Output the [x, y] coordinate of the center of the cell containing the given text.  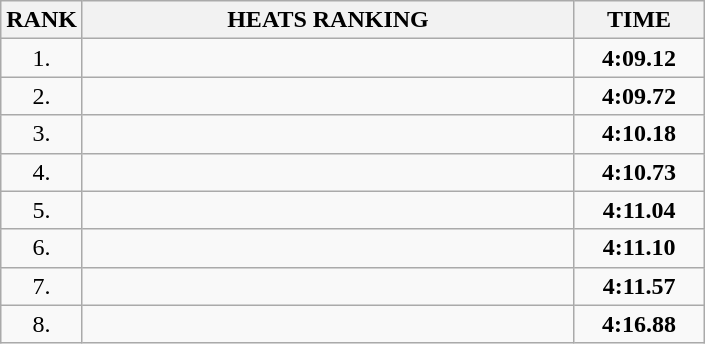
4:10.73 [640, 172]
3. [42, 134]
2. [42, 96]
6. [42, 248]
7. [42, 286]
4:11.57 [640, 286]
5. [42, 210]
8. [42, 324]
4:11.10 [640, 248]
4:09.12 [640, 58]
4. [42, 172]
HEATS RANKING [328, 20]
TIME [640, 20]
4:16.88 [640, 324]
4:10.18 [640, 134]
RANK [42, 20]
4:09.72 [640, 96]
4:11.04 [640, 210]
1. [42, 58]
